Scan for the cell matching the given text and deliver its (x, y) coordinate at center. 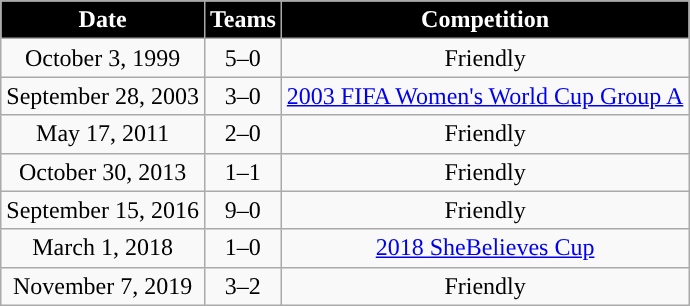
5–0 (242, 58)
9–0 (242, 210)
2018 SheBelieves Cup (485, 248)
November 7, 2019 (103, 286)
Teams (242, 20)
Competition (485, 20)
October 30, 2013 (103, 172)
May 17, 2011 (103, 134)
September 28, 2003 (103, 96)
2–0 (242, 134)
October 3, 1999 (103, 58)
Date (103, 20)
March 1, 2018 (103, 248)
3–2 (242, 286)
2003 FIFA Women's World Cup Group A (485, 96)
September 15, 2016 (103, 210)
3–0 (242, 96)
1–1 (242, 172)
1–0 (242, 248)
